Provide the (x, y) coordinate of the cell's center where the given text is located.  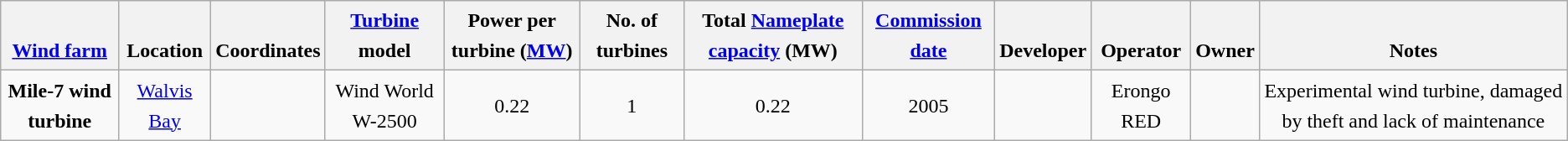
Experimental wind turbine, damaged by theft and lack of maintenance (1413, 106)
Operator (1141, 35)
Mile-7 wind turbine (60, 106)
2005 (928, 106)
Wind World W-2500 (384, 106)
Coordinates (268, 35)
Wind farm (60, 35)
Total Nameplate capacity (MW) (774, 35)
Erongo RED (1141, 106)
Owner (1225, 35)
Power per turbine (MW) (512, 35)
1 (632, 106)
Walvis Bay (165, 106)
No. of turbines (632, 35)
Commission date (928, 35)
Turbine model (384, 35)
Notes (1413, 35)
Location (165, 35)
Developer (1044, 35)
